Extract the [x, y] coordinate from the center of the cell holding the provided text.  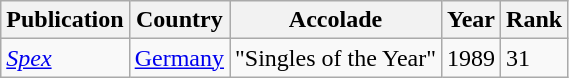
Publication [65, 20]
"Singles of the Year" [336, 58]
31 [534, 58]
Rank [534, 20]
Spex [65, 58]
1989 [472, 58]
Accolade [336, 20]
Year [472, 20]
Country [179, 20]
Germany [179, 58]
